Search for the cell housing the specified text and yield its [x, y] center coordinate. 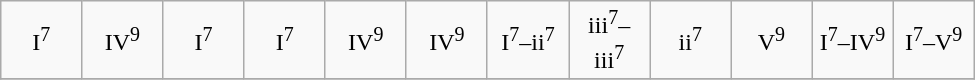
I7–V9 [934, 40]
ii7 [690, 40]
I7–ii7 [528, 40]
iii7–iii7 [610, 40]
V9 [772, 40]
I7–IV9 [852, 40]
